Search for the cell housing the specified text and yield its [X, Y] center coordinate. 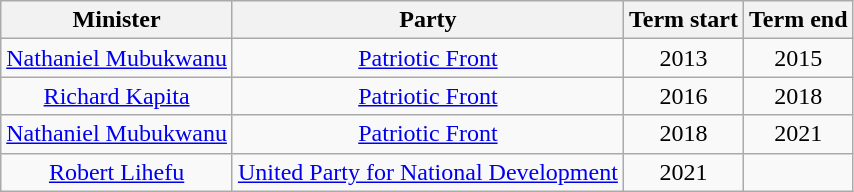
2013 [683, 58]
United Party for National Development [428, 172]
Term start [683, 20]
Richard Kapita [117, 96]
2016 [683, 96]
Minister [117, 20]
2015 [799, 58]
Term end [799, 20]
Robert Lihefu [117, 172]
Party [428, 20]
